Provide the [X, Y] coordinate of the cell's center where the given text is located.  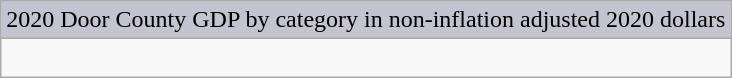
2020 Door County GDP by category in non-inflation adjusted 2020 dollars [366, 20]
